Detect which cell encompasses the target text, then output its (X, Y) center coordinate. 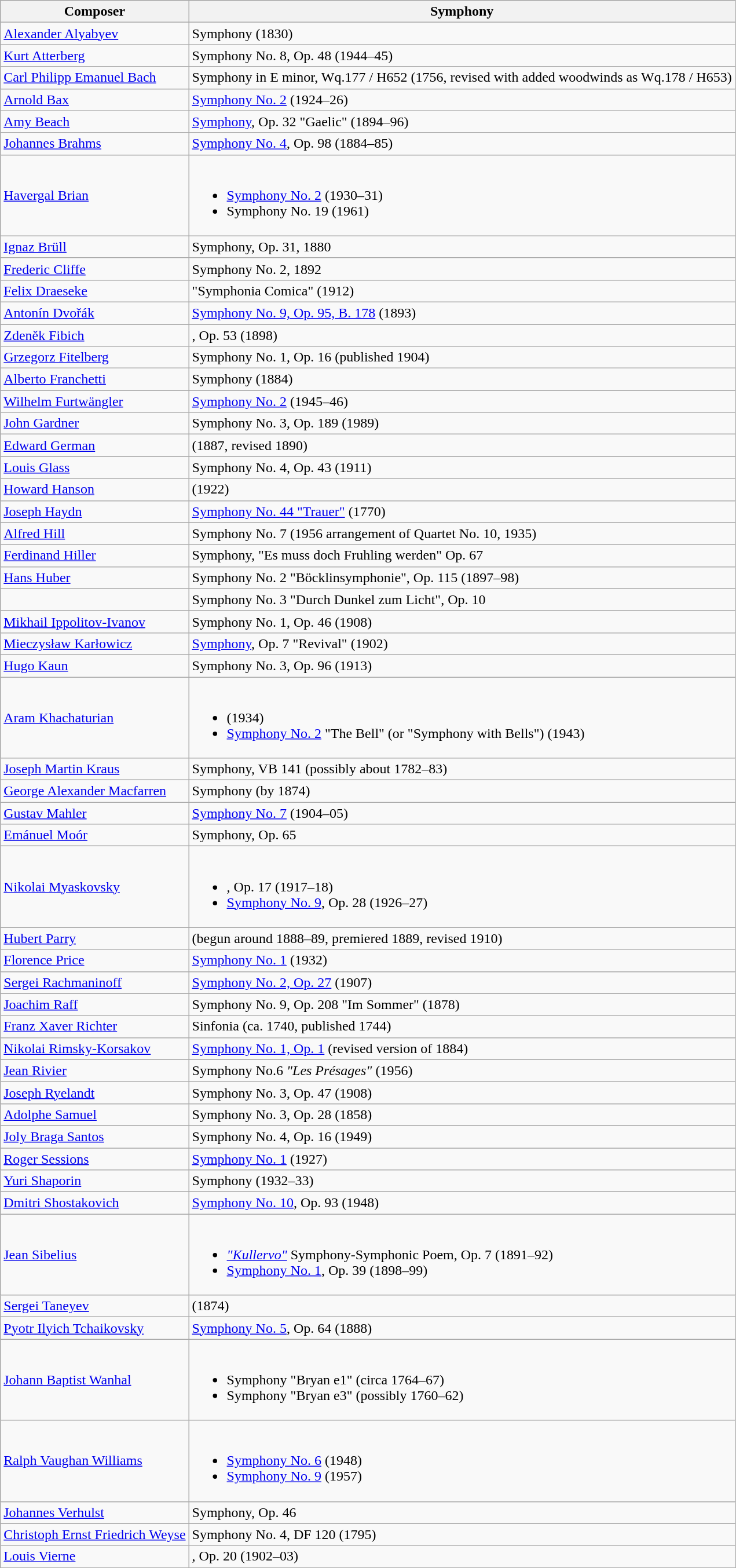
"Kullervo" Symphony-Symphonic Poem, Op. 7 (1891–92)Symphony No. 1, Op. 39 (1898–99) (462, 1255)
Symphony No. 4, Op. 98 (1884–85) (462, 144)
Roger Sessions (95, 1159)
Symphony No. 2 (1924–26) (462, 100)
Amy Beach (95, 122)
Ignaz Brüll (95, 247)
Howard Hanson (95, 489)
Johann Baptist Wanhal (95, 1380)
Symphony No. 2 "Böcklinsymphonie", Op. 115 (1897–98) (462, 578)
Alexander Alyabyev (95, 34)
(1922) (462, 489)
Sergei Rachmaninoff (95, 982)
Franz Xaver Richter (95, 1026)
Havergal Brian (95, 195)
Hubert Parry (95, 938)
Louis Glass (95, 467)
Symphony "Bryan e1" (circa 1764–67)Symphony "Bryan e3" (possibly 1760–62) (462, 1380)
Frederic Cliffe (95, 269)
Symphony No. 7 (1904–05) (462, 813)
Symphony No. 3, Op. 47 (1908) (462, 1092)
Symphony (1830) (462, 34)
Joseph Ryelandt (95, 1092)
Symphony No. 4, Op. 16 (1949) (462, 1136)
Symphony No.6 "Les Présages" (1956) (462, 1070)
Symphony No. 8, Op. 48 (1944–45) (462, 56)
Composer (95, 12)
Symphony No. 2, Op. 27 (1907) (462, 982)
Symphony, Op. 31, 1880 (462, 247)
Kurt Atterberg (95, 56)
Alfred Hill (95, 533)
Mieczysław Karłowicz (95, 644)
Symphony No. 9, Op. 95, B. 178 (1893) (462, 313)
Symphony No. 4, DF 120 (1795) (462, 1534)
(1934)Symphony No. 2 "The Bell" (or "Symphony with Bells") (1943) (462, 717)
Nikolai Rimsky-Korsakov (95, 1048)
Zdeněk Fibich (95, 335)
Symphony, Op. 32 "Gaelic" (1894–96) (462, 122)
Carl Philipp Emanuel Bach (95, 78)
Symphony, Op. 46 (462, 1512)
Symphony No. 3, Op. 189 (1989) (462, 423)
John Gardner (95, 423)
Joseph Haydn (95, 511)
Yuri Shaporin (95, 1181)
Symphony No. 3 "Durch Dunkel zum Licht", Op. 10 (462, 600)
Johannes Brahms (95, 144)
Symphony No. 4, Op. 43 (1911) (462, 467)
Symphony No. 2 (1945–46) (462, 401)
Symphony No. 3, Op. 96 (1913) (462, 666)
Louis Vierne (95, 1556)
Symphony No. 5, Op. 64 (1888) (462, 1328)
Symphony No. 6 (1948)Symphony No. 9 (1957) (462, 1461)
Symphony No. 1, Op. 46 (1908) (462, 622)
Edward German (95, 445)
Pyotr Ilyich Tchaikovsky (95, 1328)
Jean Rivier (95, 1070)
(begun around 1888–89, premiered 1889, revised 1910) (462, 938)
Symphony (1884) (462, 379)
Symphony, VB 141 (possibly about 1782–83) (462, 769)
Symphony (462, 12)
George Alexander Macfarren (95, 791)
Nikolai Myaskovsky (95, 887)
Florence Price (95, 960)
Dmitri Shostakovich (95, 1203)
Arnold Bax (95, 100)
Symphony No. 7 (1956 arrangement of Quartet No. 10, 1935) (462, 533)
Symphony No. 1 (1932) (462, 960)
(1874) (462, 1306)
Symphony No. 9, Op. 208 "Im Sommer" (1878) (462, 1004)
Symphony in E minor, Wq.177 / H652 (1756, revised with added woodwinds as Wq.178 / H653) (462, 78)
Joachim Raff (95, 1004)
Ralph Vaughan Williams (95, 1461)
Symphony, Op. 65 (462, 835)
Symphony No. 1 (1927) (462, 1159)
Aram Khachaturian (95, 717)
Sergei Taneyev (95, 1306)
(1887, revised 1890) (462, 445)
Antonín Dvořák (95, 313)
, Op. 53 (1898) (462, 335)
Symphony No. 1, Op. 16 (published 1904) (462, 357)
Johannes Verhulst (95, 1512)
Wilhelm Furtwängler (95, 401)
Joseph Martin Kraus (95, 769)
Joly Braga Santos (95, 1136)
Hugo Kaun (95, 666)
Emánuel Moór (95, 835)
Symphony No. 2 (1930–31)Symphony No. 19 (1961) (462, 195)
Symphony No. 2, 1892 (462, 269)
Grzegorz Fitelberg (95, 357)
Mikhail Ippolitov-Ivanov (95, 622)
Adolphe Samuel (95, 1114)
Sinfonia (ca. 1740, published 1744) (462, 1026)
Felix Draeseke (95, 291)
Symphony No. 10, Op. 93 (1948) (462, 1203)
Symphony (by 1874) (462, 791)
, Op. 17 (1917–18)Symphony No. 9, Op. 28 (1926–27) (462, 887)
Jean Sibelius (95, 1255)
Hans Huber (95, 578)
Symphony (1932–33) (462, 1181)
Symphony No. 44 "Trauer" (1770) (462, 511)
"Symphonia Comica" (1912) (462, 291)
Ferdinand Hiller (95, 555)
Alberto Franchetti (95, 379)
Gustav Mahler (95, 813)
Christoph Ernst Friedrich Weyse (95, 1534)
Symphony, Op. 7 "Revival" (1902) (462, 644)
Symphony No. 3, Op. 28 (1858) (462, 1114)
Symphony, "Es muss doch Fruhling werden" Op. 67 (462, 555)
Symphony No. 1, Op. 1 (revised version of 1884) (462, 1048)
, Op. 20 (1902–03) (462, 1556)
